Scan for the cell matching the given text and deliver its (X, Y) coordinate at center. 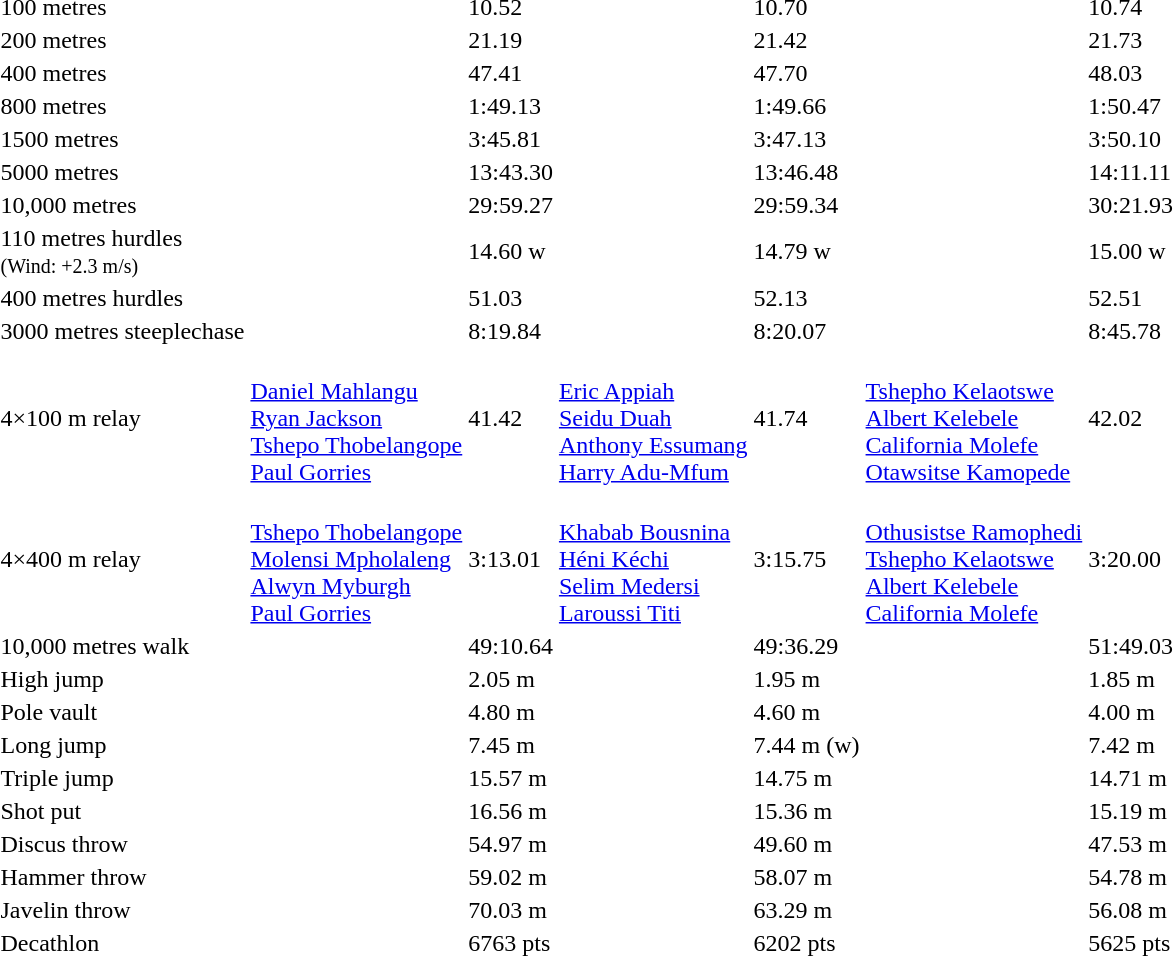
52.13 (806, 298)
54.97 m (511, 844)
15.57 m (511, 778)
47.70 (806, 73)
7.45 m (511, 745)
21.42 (806, 40)
1:49.66 (806, 106)
41.42 (511, 418)
16.56 m (511, 811)
49:36.29 (806, 646)
1.95 m (806, 679)
59.02 m (511, 877)
15.36 m (806, 811)
13:43.30 (511, 172)
7.44 m (w) (806, 745)
Tshepho KelaotsweAlbert KelebeleCalifornia MolefeOtawsitse Kamopede (974, 418)
1:49.13 (511, 106)
51.03 (511, 298)
41.74 (806, 418)
3:15.75 (806, 559)
21.19 (511, 40)
14.60 w (511, 252)
29:59.34 (806, 205)
14.79 w (806, 252)
4.80 m (511, 712)
70.03 m (511, 910)
14.75 m (806, 778)
8:20.07 (806, 331)
Eric AppiahSeidu DuahAnthony EssumangHarry Adu-Mfum (653, 418)
3:45.81 (511, 139)
58.07 m (806, 877)
Othusistse RamophediTshepho KelaotsweAlbert KelebeleCalifornia Molefe (974, 559)
3:13.01 (511, 559)
47.41 (511, 73)
Tshepo ThobelangopeMolensi MpholalengAlwyn MyburghPaul Gorries (356, 559)
2.05 m (511, 679)
3:47.13 (806, 139)
29:59.27 (511, 205)
4.60 m (806, 712)
Daniel MahlanguRyan JacksonTshepo ThobelangopePaul Gorries (356, 418)
49:10.64 (511, 646)
49.60 m (806, 844)
63.29 m (806, 910)
8:19.84 (511, 331)
13:46.48 (806, 172)
Khabab BousninaHéni KéchiSelim MedersiLaroussi Titi (653, 559)
